Detect which cell encompasses the target text, then output its [X, Y] center coordinate. 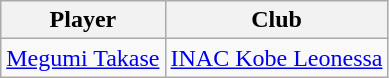
INAC Kobe Leonessa [276, 58]
Player [83, 20]
Club [276, 20]
Megumi Takase [83, 58]
